Output the [X, Y] coordinate of the center of the cell containing the given text.  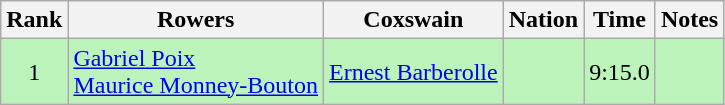
Rank [34, 20]
Coxswain [414, 20]
9:15.0 [620, 72]
Ernest Barberolle [414, 72]
Time [620, 20]
Notes [689, 20]
Nation [543, 20]
1 [34, 72]
Rowers [196, 20]
Gabriel PoixMaurice Monney-Bouton [196, 72]
